Find where the given text appears and provide that cell's center as (x, y) coordinate. 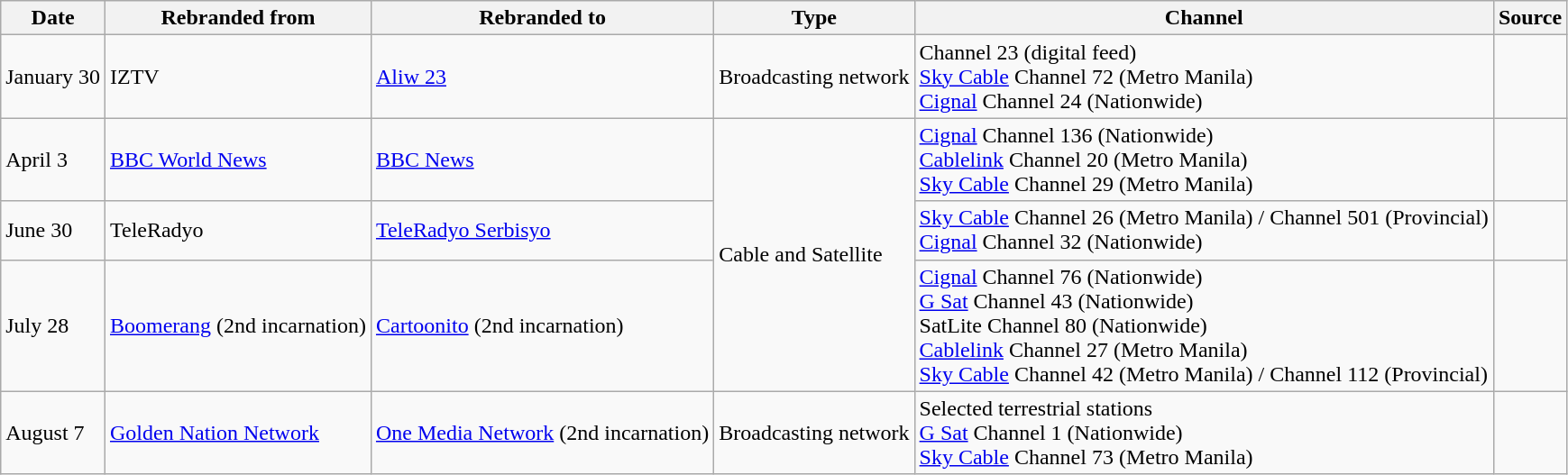
Source (1529, 18)
IZTV (238, 77)
One Media Network (2nd incarnation) (542, 433)
July 28 (53, 325)
January 30 (53, 77)
Boomerang (2nd incarnation) (238, 325)
TeleRadyo (238, 231)
Type (814, 18)
Rebranded to (542, 18)
June 30 (53, 231)
Aliw 23 (542, 77)
Rebranded from (238, 18)
April 3 (53, 160)
Cartoonito (2nd incarnation) (542, 325)
Channel 23 (digital feed)Sky Cable Channel 72 (Metro Manila)Cignal Channel 24 (Nationwide) (1204, 77)
Golden Nation Network (238, 433)
Channel (1204, 18)
Sky Cable Channel 26 (Metro Manila) / Channel 501 (Provincial) Cignal Channel 32 (Nationwide) (1204, 231)
BBC World News (238, 160)
Cignal Channel 136 (Nationwide)Cablelink Channel 20 (Metro Manila)Sky Cable Channel 29 (Metro Manila) (1204, 160)
BBC News (542, 160)
TeleRadyo Serbisyo (542, 231)
August 7 (53, 433)
Selected terrestrial stationsG Sat Channel 1 (Nationwide)Sky Cable Channel 73 (Metro Manila) (1204, 433)
Cable and Satellite (814, 254)
Date (53, 18)
